Search for the cell housing the specified text and yield its [X, Y] center coordinate. 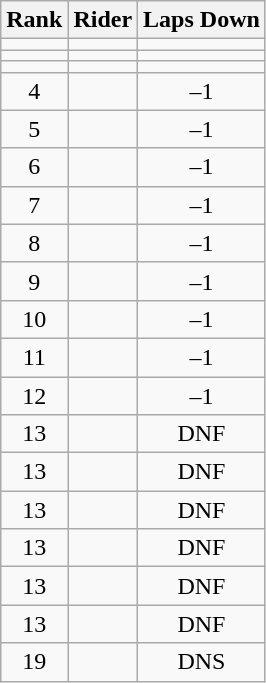
Rank [34, 20]
7 [34, 205]
8 [34, 243]
19 [34, 662]
Rider [103, 20]
DNS [202, 662]
5 [34, 129]
11 [34, 357]
12 [34, 395]
Laps Down [202, 20]
6 [34, 167]
10 [34, 319]
4 [34, 91]
9 [34, 281]
